Search for the cell housing the specified text and yield its (x, y) center coordinate. 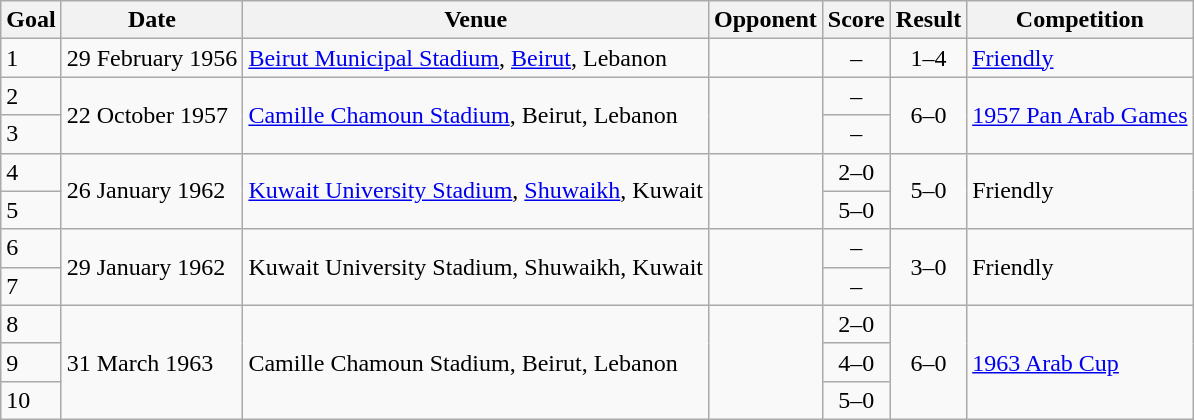
Competition (1080, 20)
3 (31, 134)
4 (31, 172)
22 October 1957 (152, 115)
31 March 1963 (152, 362)
1963 Arab Cup (1080, 362)
Result (928, 20)
29 January 1962 (152, 267)
29 February 1956 (152, 58)
Venue (476, 20)
1–4 (928, 58)
26 January 1962 (152, 191)
1 (31, 58)
8 (31, 324)
4–0 (856, 362)
Score (856, 20)
Goal (31, 20)
Date (152, 20)
5 (31, 210)
3–0 (928, 267)
Beirut Municipal Stadium, Beirut, Lebanon (476, 58)
1957 Pan Arab Games (1080, 115)
9 (31, 362)
6 (31, 248)
Opponent (766, 20)
2 (31, 96)
10 (31, 400)
7 (31, 286)
